Provide the [x, y] coordinate of the cell's center where the given text is located.  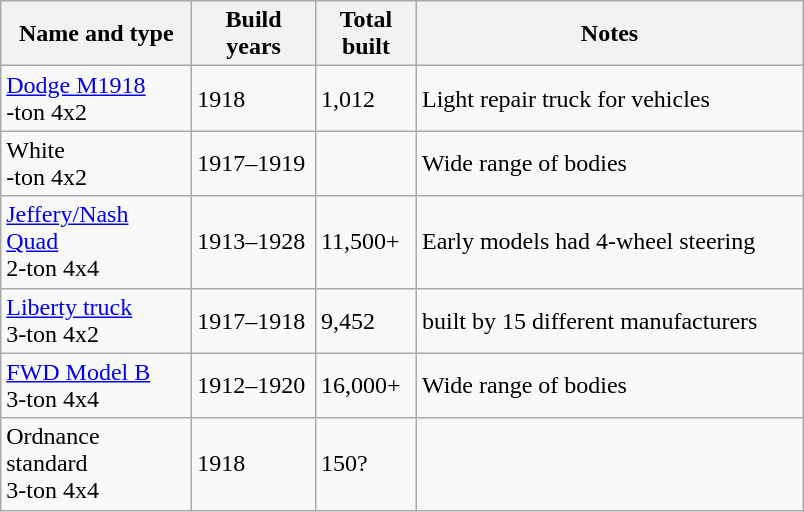
White-ton 4x2 [96, 164]
1917–1918 [254, 320]
Name and type [96, 34]
Notes [609, 34]
9,452 [366, 320]
Build years [254, 34]
1912–1920 [254, 386]
16,000+ [366, 386]
Early models had 4-wheel steering [609, 242]
Jeffery/Nash Quad2-ton 4x4 [96, 242]
1917–1919 [254, 164]
Light repair truck for vehicles [609, 98]
11,500+ [366, 242]
Ordnance standard3-ton 4x4 [96, 464]
1,012 [366, 98]
Total built [366, 34]
Dodge M1918-ton 4x2 [96, 98]
150? [366, 464]
FWD Model B3-ton 4x4 [96, 386]
1913–1928 [254, 242]
built by 15 different manufacturers [609, 320]
Liberty truck3-ton 4x2 [96, 320]
